Provide the [X, Y] coordinate of the cell's center where the given text is located.  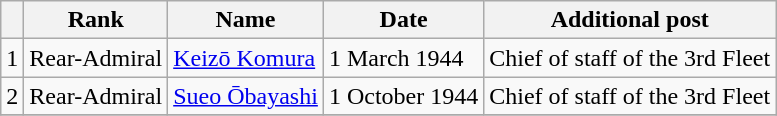
Name [246, 20]
1 October 1944 [403, 96]
Date [403, 20]
Sueo Ōbayashi [246, 96]
Additional post [630, 20]
Rank [96, 20]
Keizō Komura [246, 58]
1 [12, 58]
2 [12, 96]
1 March 1944 [403, 58]
